Capture the cell that displays the provided text and extract its [X, Y] central coordinate. 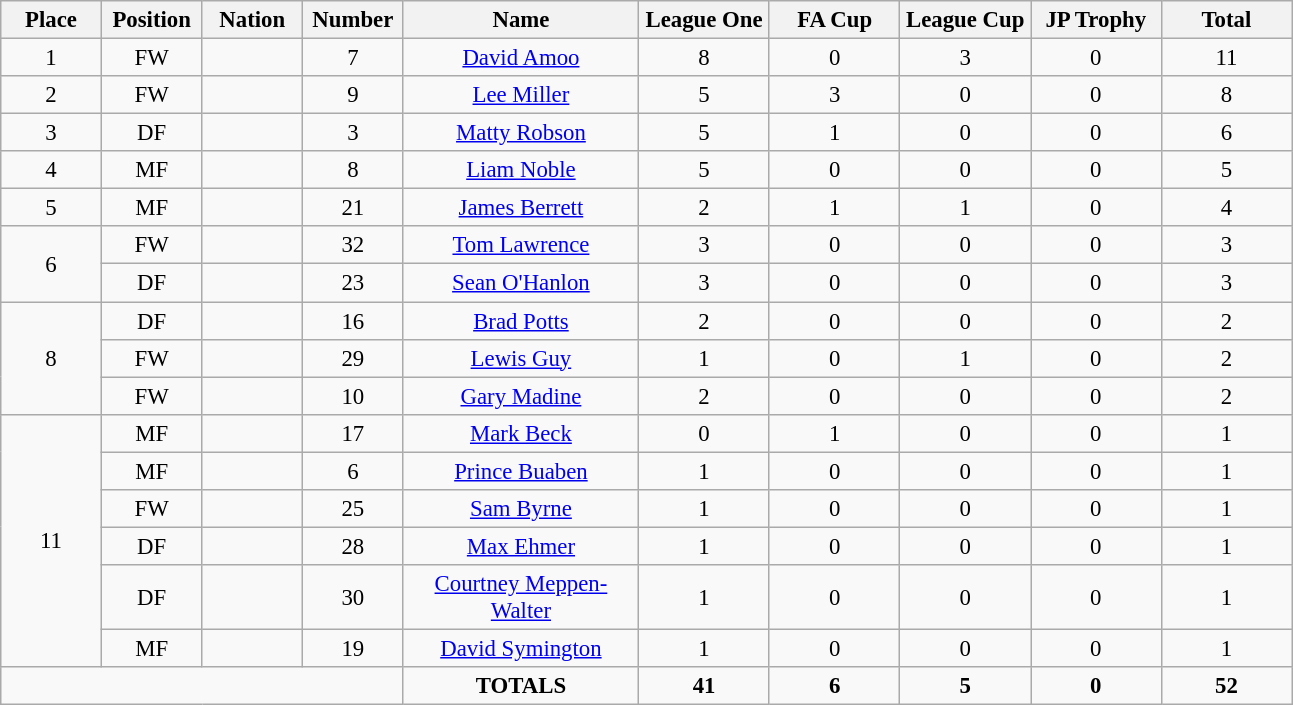
28 [354, 546]
21 [354, 208]
Prince Buaben [521, 471]
Tom Lawrence [521, 245]
9 [354, 95]
James Berrett [521, 208]
Matty Robson [521, 133]
19 [354, 648]
Courtney Meppen-Walter [521, 598]
Sean O'Hanlon [521, 283]
16 [354, 321]
League Cup [966, 20]
Place [52, 20]
30 [354, 598]
Gary Madine [521, 396]
Mark Beck [521, 433]
Number [354, 20]
Lewis Guy [521, 358]
Name [521, 20]
TOTALS [521, 686]
23 [354, 283]
32 [354, 245]
David Amoo [521, 58]
Max Ehmer [521, 546]
29 [354, 358]
25 [354, 509]
JP Trophy [1096, 20]
Lee Miller [521, 95]
David Symington [521, 648]
Sam Byrne [521, 509]
FA Cup [834, 20]
10 [354, 396]
League One [704, 20]
52 [1226, 686]
Total [1226, 20]
41 [704, 686]
Brad Potts [521, 321]
17 [354, 433]
Liam Noble [521, 170]
Position [152, 20]
7 [354, 58]
Nation [252, 20]
